Extract the [x, y] coordinate from the center of the cell holding the provided text.  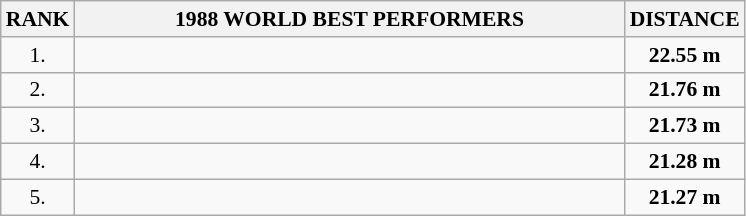
4. [38, 162]
RANK [38, 19]
21.73 m [685, 126]
2. [38, 90]
21.76 m [685, 90]
1988 WORLD BEST PERFORMERS [349, 19]
5. [38, 197]
1. [38, 55]
21.27 m [685, 197]
22.55 m [685, 55]
21.28 m [685, 162]
3. [38, 126]
DISTANCE [685, 19]
